Pinpoint the cell where the given text exists, returning its [x, y] midpoint coordinate. 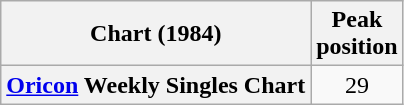
Oricon Weekly Singles Chart [156, 85]
Peakposition [357, 34]
Chart (1984) [156, 34]
29 [357, 85]
